From the cell containing the given text, extract its center point as (X, Y) coordinate. 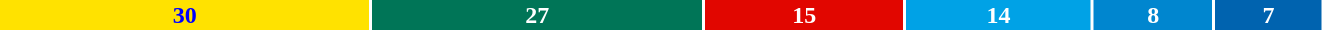
30 (184, 15)
27 (537, 15)
7 (1269, 15)
14 (998, 15)
8 (1154, 15)
15 (804, 15)
